From the cell containing the given text, extract its center point as [x, y] coordinate. 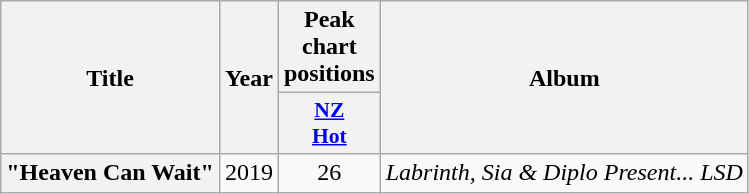
26 [329, 173]
Title [110, 78]
NZHot [329, 124]
Year [248, 78]
Album [564, 78]
"Heaven Can Wait" [110, 173]
2019 [248, 173]
Labrinth, Sia & Diplo Present... LSD [564, 173]
Peak chart positions [329, 47]
